Return [x, y] of the center of cell containing provided text 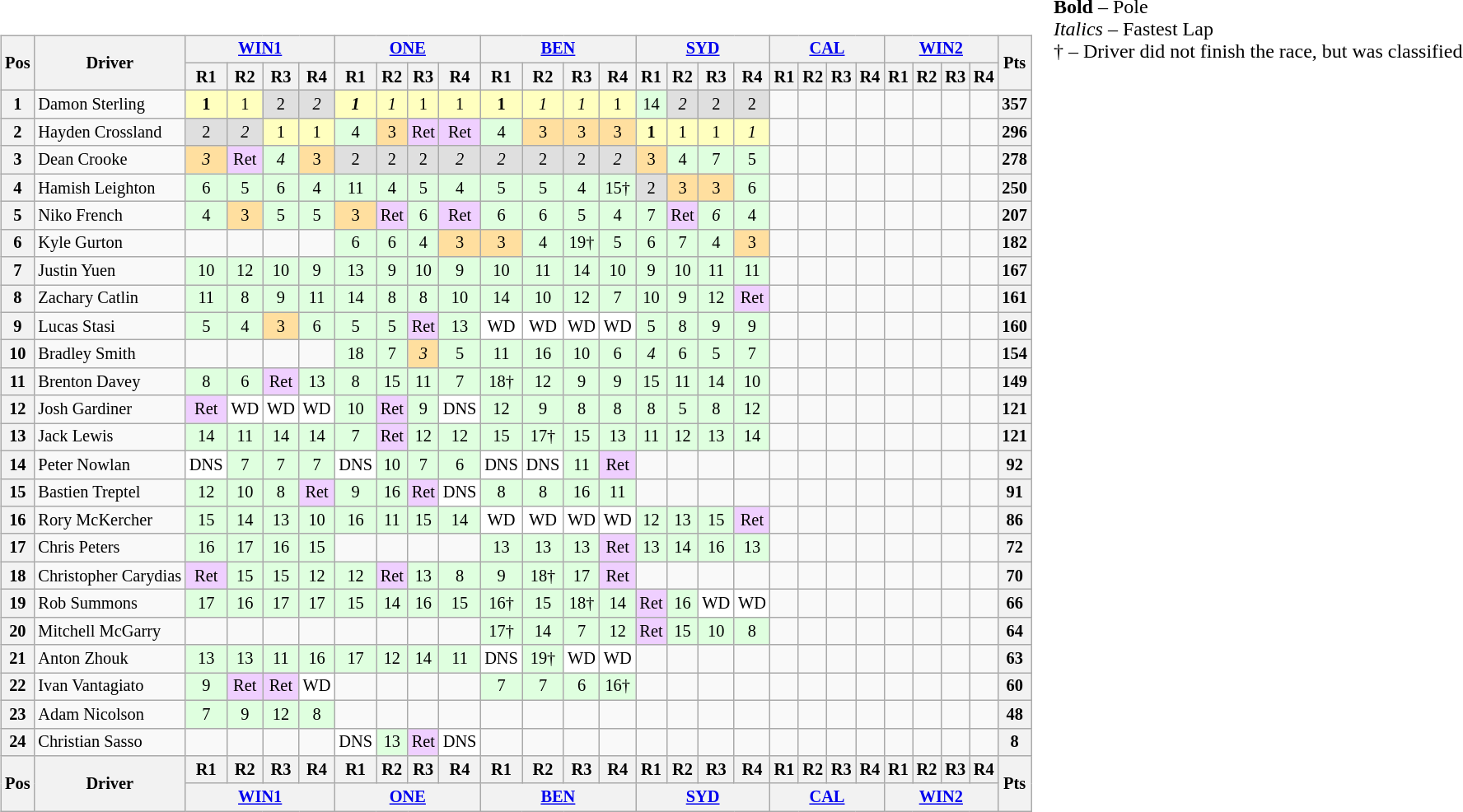
48 [1015, 714]
24 [17, 742]
161 [1015, 299]
70 [1015, 576]
Niko French [110, 216]
Chris Peters [110, 548]
Zachary Catlin [110, 299]
Josh Gardiner [110, 409]
278 [1015, 160]
72 [1015, 548]
22 [17, 687]
92 [1015, 464]
160 [1015, 326]
Damon Sterling [110, 105]
63 [1015, 659]
Bastien Treptel [110, 492]
Hayden Crossland [110, 133]
Brenton Davey [110, 382]
Lucas Stasi [110, 326]
167 [1015, 271]
Dean Crooke [110, 160]
86 [1015, 520]
207 [1015, 216]
64 [1015, 631]
Hamish Leighton [110, 188]
Peter Nowlan [110, 464]
19 [17, 604]
15† [618, 188]
154 [1015, 354]
Justin Yuen [110, 271]
182 [1015, 243]
Adam Nicolson [110, 714]
Rob Summons [110, 604]
Kyle Gurton [110, 243]
Anton Zhouk [110, 659]
250 [1015, 188]
Rory McKercher [110, 520]
23 [17, 714]
91 [1015, 492]
60 [1015, 687]
20 [17, 631]
Christian Sasso [110, 742]
296 [1015, 133]
Ivan Vantagiato [110, 687]
357 [1015, 105]
Jack Lewis [110, 437]
21 [17, 659]
Bradley Smith [110, 354]
149 [1015, 382]
Mitchell McGarry [110, 631]
Christopher Carydias [110, 576]
66 [1015, 604]
